Capture the cell that displays the provided text and extract its [x, y] central coordinate. 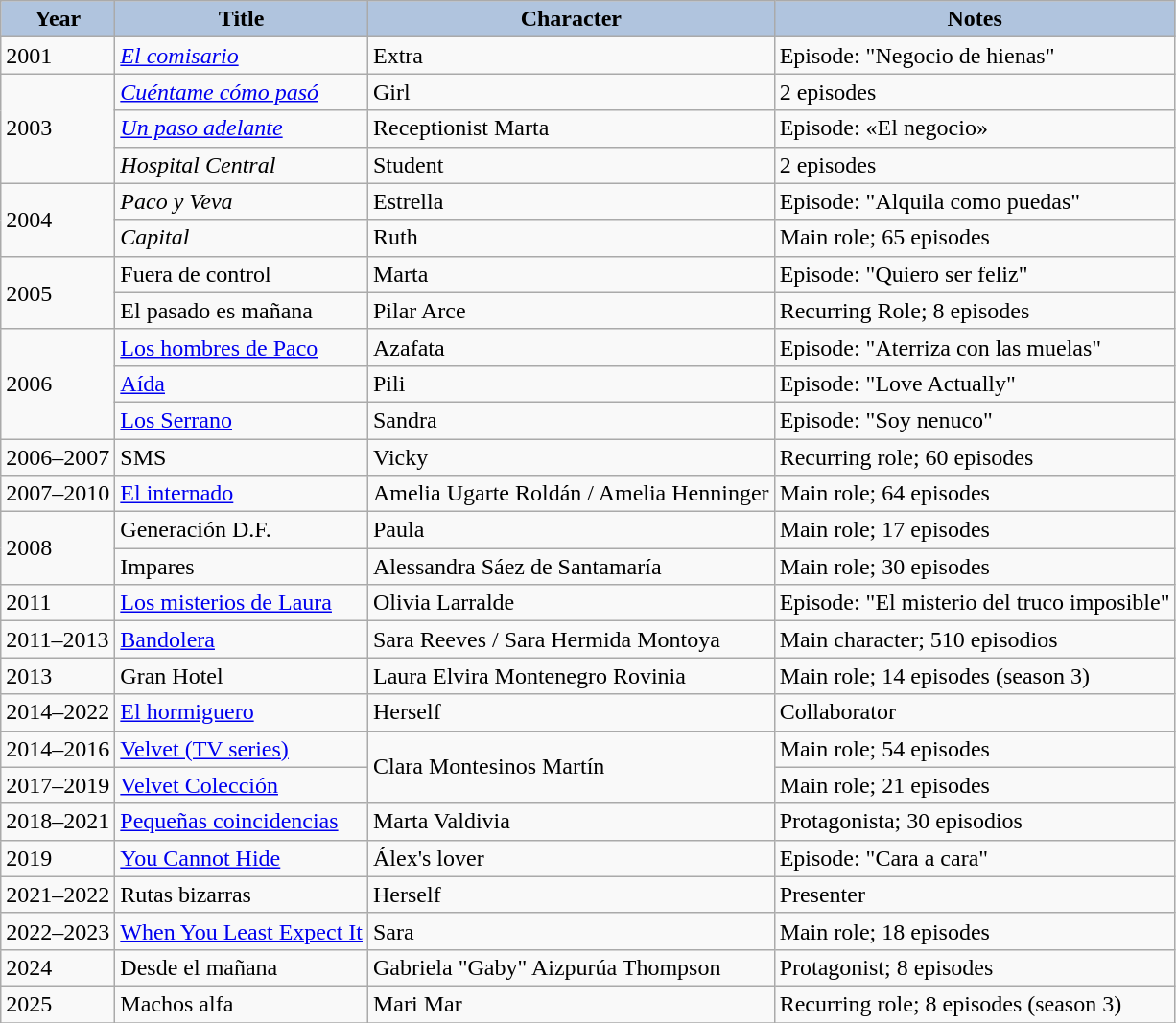
Extra [571, 56]
Gran Hotel [242, 676]
Recurring role; 60 episodes [975, 457]
Cuéntame cómo pasó [242, 92]
Fuera de control [242, 274]
Episode: "Love Actually" [975, 384]
2008 [58, 548]
Machos alfa [242, 1004]
Desde el mañana [242, 967]
Ruth [571, 238]
El hormiguero [242, 712]
Episode: «El negocio» [975, 128]
Capital [242, 238]
Recurring role; 8 episodes (season 3) [975, 1004]
Recurring Role; 8 episodes [975, 311]
2006 [58, 384]
Notes [975, 19]
2011 [58, 603]
Los misterios de Laura [242, 603]
Los hombres de Paco [242, 347]
2005 [58, 292]
Episode: "Negocio de hienas" [975, 56]
Gabriela "Gaby" Aizpurúa Thompson [571, 967]
Episode: "Quiero ser feliz" [975, 274]
2018–2021 [58, 822]
2006–2007 [58, 457]
Protagonist; 8 episodes [975, 967]
You Cannot Hide [242, 858]
2011–2013 [58, 639]
Main role; 14 episodes (season 3) [975, 676]
Main role; 18 episodes [975, 931]
Girl [571, 92]
Main role; 30 episodes [975, 567]
Marta Valdivia [571, 822]
Los Serrano [242, 420]
Alessandra Sáez de Santamaría [571, 567]
2017–2019 [58, 785]
Episode: "Cara a cara" [975, 858]
Olivia Larralde [571, 603]
Vicky [571, 457]
Main role; 65 episodes [975, 238]
Main role; 54 episodes [975, 749]
Episode: "El misterio del truco imposible" [975, 603]
Marta [571, 274]
Azafata [571, 347]
Receptionist Marta [571, 128]
Estrella [571, 201]
Episode: "Alquila como puedas" [975, 201]
2004 [58, 220]
El internado [242, 494]
Main role; 64 episodes [975, 494]
Paco y Veva [242, 201]
Velvet (TV series) [242, 749]
Paula [571, 530]
Pili [571, 384]
Protagonista; 30 episodios [975, 822]
2025 [58, 1004]
Episode: "Aterriza con las muelas" [975, 347]
2001 [58, 56]
Year [58, 19]
SMS [242, 457]
2014–2016 [58, 749]
Hospital Central [242, 165]
Un paso adelante [242, 128]
Álex's lover [571, 858]
2007–2010 [58, 494]
2014–2022 [58, 712]
Episode: "Soy nenuco" [975, 420]
Main role; 17 episodes [975, 530]
2022–2023 [58, 931]
Velvet Colección [242, 785]
Presenter [975, 895]
Bandolera [242, 639]
Impares [242, 567]
Amelia Ugarte Roldán / Amelia Henninger [571, 494]
El comisario [242, 56]
Mari Mar [571, 1004]
2024 [58, 967]
Main character; 510 episodios [975, 639]
2013 [58, 676]
Collaborator [975, 712]
Sandra [571, 420]
Main role; 21 episodes [975, 785]
Pequeñas coincidencias [242, 822]
Sara Reeves / Sara Hermida Montoya [571, 639]
Sara [571, 931]
Title [242, 19]
Character [571, 19]
Laura Elvira Montenegro Rovinia [571, 676]
Rutas bizarras [242, 895]
2019 [58, 858]
When You Least Expect It [242, 931]
2003 [58, 128]
Pilar Arce [571, 311]
Aída [242, 384]
El pasado es mañana [242, 311]
Clara Montesinos Martín [571, 767]
Student [571, 165]
Generación D.F. [242, 530]
2021–2022 [58, 895]
